For the text-containing cell, return its midpoint in [x, y] coordinate format. 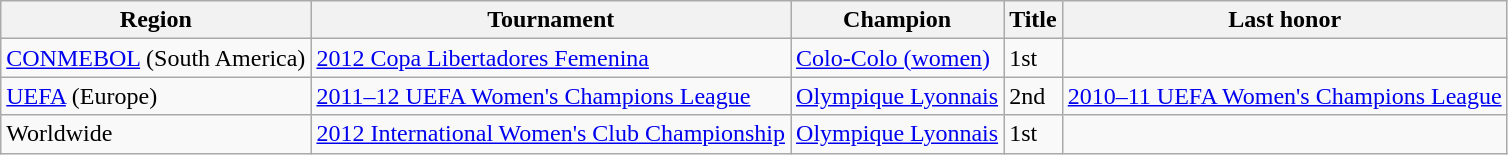
2012 International Women's Club Championship [551, 134]
CONMEBOL (South America) [156, 58]
Worldwide [156, 134]
Last honor [1284, 20]
Champion [898, 20]
UEFA (Europe) [156, 96]
Region [156, 20]
2012 Copa Libertadores Femenina [551, 58]
2nd [1034, 96]
Colo-Colo (women) [898, 58]
2010–11 UEFA Women's Champions League [1284, 96]
Title [1034, 20]
Tournament [551, 20]
2011–12 UEFA Women's Champions League [551, 96]
